Identify which cell holds the provided text, then report its (X, Y) central coordinate. 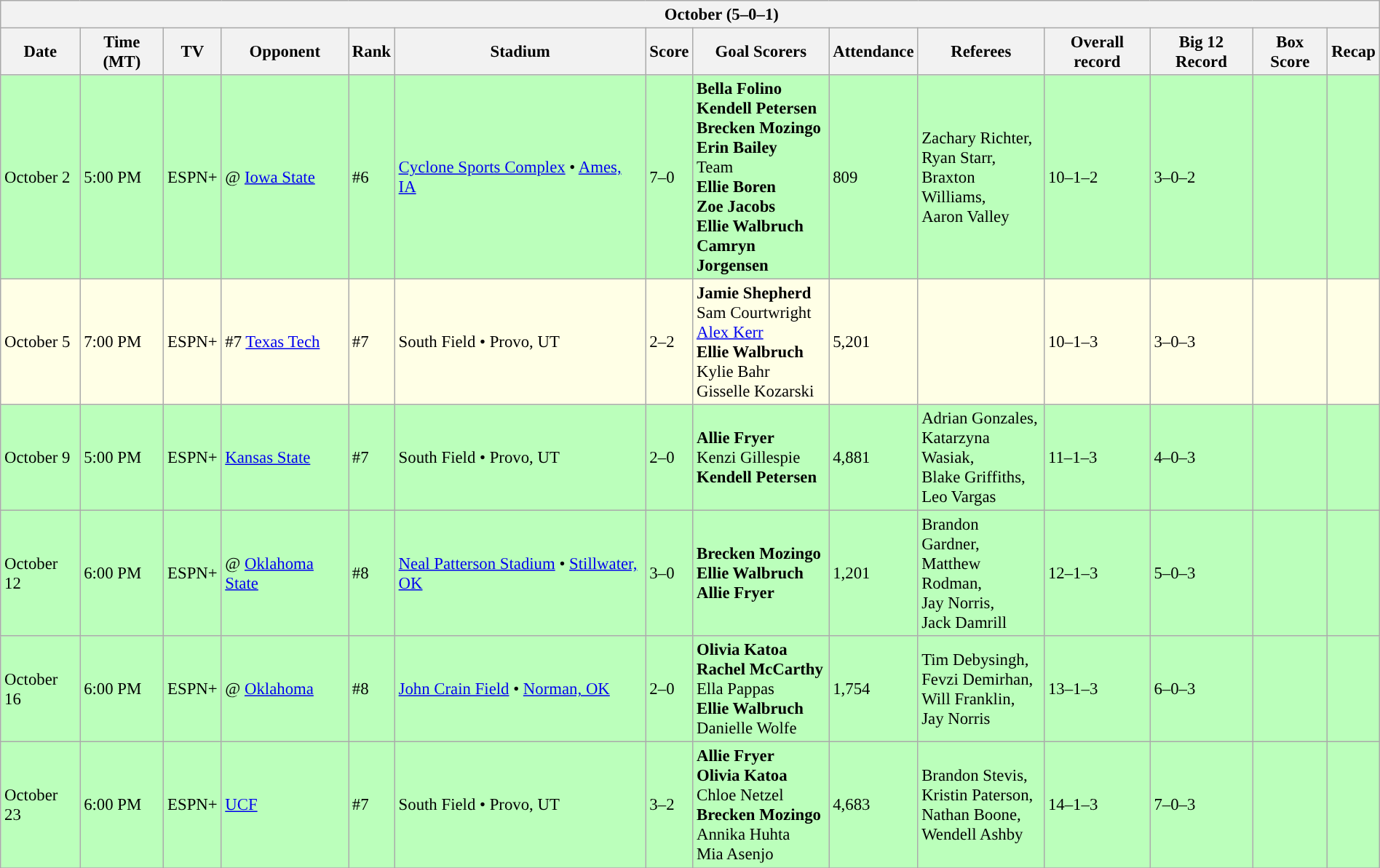
3–0 (670, 573)
4–0–3 (1201, 458)
Rank (371, 51)
Date (41, 51)
Brecken Mozingo Ellie Walbruch Allie Fryer (761, 573)
6–0–3 (1201, 689)
October 23 (41, 805)
Brandon Stevis, Kristin Paterson, Nathan Boone, Wendell Ashby (981, 805)
Neal Patterson Stadium • Stillwater, OK (520, 573)
Goal Scorers (761, 51)
October 9 (41, 458)
4,881 (873, 458)
10–1–3 (1098, 342)
7:00 PM (122, 342)
October 5 (41, 342)
Referees (981, 51)
Brandon Gardner, Matthew Rodman, Jay Norris, Jack Damrill (981, 573)
John Crain Field • Norman, OK (520, 689)
11–1–3 (1098, 458)
Recap (1354, 51)
7–0–3 (1201, 805)
Adrian Gonzales, Katarzyna Wasiak, Blake Griffiths, Leo Vargas (981, 458)
Box Score (1290, 51)
14–1–3 (1098, 805)
Allie Fryer Olivia Katoa Chloe Netzel Brecken Mozingo Annika Huhta Mia Asenjo (761, 805)
Zachary Richter, Ryan Starr, Braxton Williams, Aaron Valley (981, 178)
October (5–0–1) (690, 15)
Big 12 Record (1201, 51)
809 (873, 178)
3–0–3 (1201, 342)
5,201 (873, 342)
TV (192, 51)
1,201 (873, 573)
Time (MT) (122, 51)
Allie Fryer Kenzi Gillespie Kendell Petersen (761, 458)
Attendance (873, 51)
@ Oklahoma State (285, 573)
Tim Debysingh, Fevzi Demirhan, Will Franklin, Jay Norris (981, 689)
Kansas State (285, 458)
Jamie Shepherd Sam Courtwright Alex Kerr Ellie Walbruch Kylie Bahr Gisselle Kozarski (761, 342)
@ Iowa State (285, 178)
Bella Folino Kendell Petersen Brecken Mozingo Erin Bailey Team Ellie Boren Zoe Jacobs Ellie Walbruch Camryn Jorgensen (761, 178)
1,754 (873, 689)
Cyclone Sports Complex • Ames, IA (520, 178)
October 16 (41, 689)
#6 (371, 178)
2–2 (670, 342)
4,683 (873, 805)
@ Oklahoma (285, 689)
12–1–3 (1098, 573)
Overall record (1098, 51)
7–0 (670, 178)
13–1–3 (1098, 689)
Olivia Katoa Rachel McCarthy Ella Pappas Ellie Walbruch Danielle Wolfe (761, 689)
Opponent (285, 51)
#7 Texas Tech (285, 342)
October 12 (41, 573)
Score (670, 51)
5–0–3 (1201, 573)
10–1–2 (1098, 178)
3–0–2 (1201, 178)
3–2 (670, 805)
UCF (285, 805)
October 2 (41, 178)
Stadium (520, 51)
